Capture the cell that displays the provided text and extract its (X, Y) central coordinate. 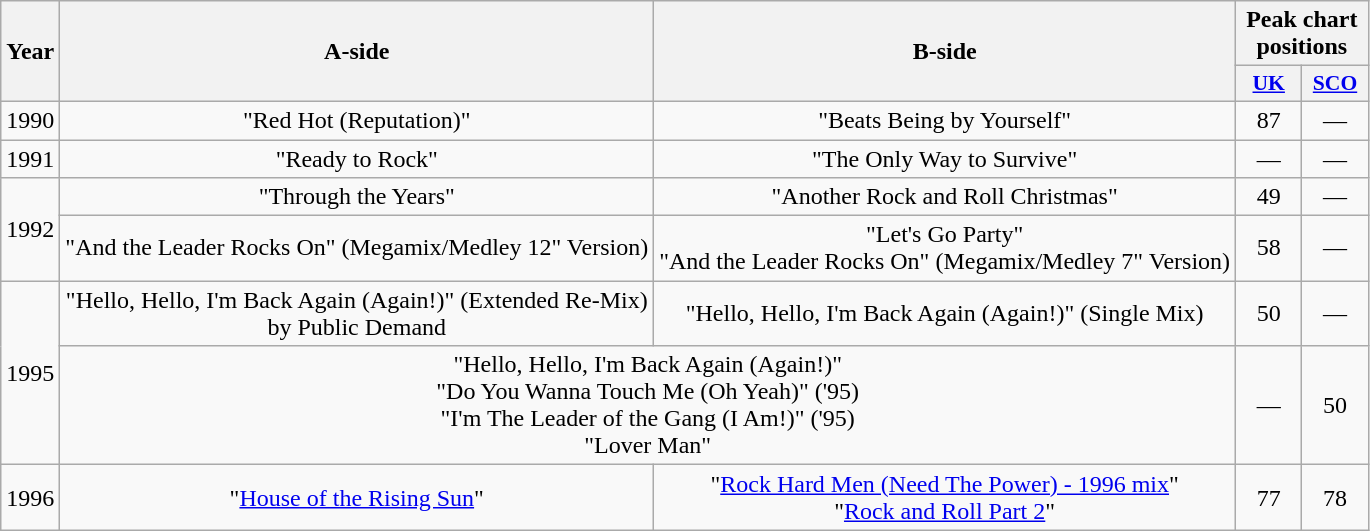
1991 (30, 159)
"Hello, Hello, I'm Back Again (Again!)" (Extended Re-Mix) by Public Demand (357, 314)
"The Only Way to Survive" (945, 159)
"Rock Hard Men (Need The Power) - 1996 mix""Rock and Roll Part 2" (945, 498)
UK (1269, 84)
49 (1269, 197)
"And the Leader Rocks On" (Megamix/Medley 12" Version) (357, 248)
"Red Hot (Reputation)" (357, 120)
"Through the Years" (357, 197)
87 (1269, 120)
58 (1269, 248)
"Beats Being by Yourself" (945, 120)
1990 (30, 120)
"House of the Rising Sun" (357, 498)
SCO (1335, 84)
1996 (30, 498)
"Hello, Hello, I'm Back Again (Again!)" "Do You Wanna Touch Me (Oh Yeah)" ('95) "I'm The Leader of the Gang (I Am!)" ('95) "Lover Man" (648, 406)
1995 (30, 373)
"Ready to Rock" (357, 159)
77 (1269, 498)
"Let's Go Party" "And the Leader Rocks On" (Megamix/Medley 7" Version) (945, 248)
B-side (945, 52)
A-side (357, 52)
1992 (30, 230)
Peak chart positions (1302, 34)
"Hello, Hello, I'm Back Again (Again!)" (Single Mix) (945, 314)
Year (30, 52)
"Another Rock and Roll Christmas" (945, 197)
78 (1335, 498)
